Search for the cell housing the specified text and yield its [X, Y] center coordinate. 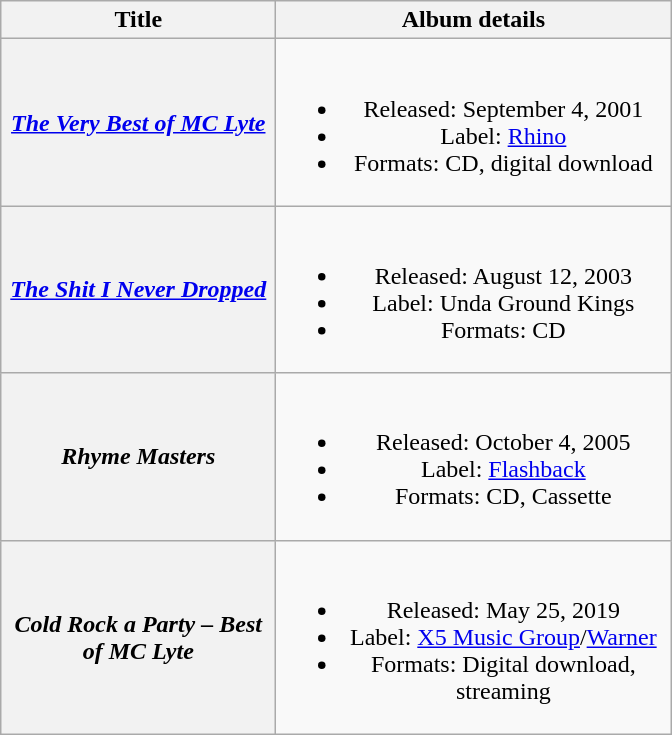
The Shit I Never Dropped [138, 290]
Album details [474, 20]
Title [138, 20]
Cold Rock a Party – Best of MC Lyte [138, 637]
Released: October 4, 2005Label: FlashbackFormats: CD, Cassette [474, 456]
Rhyme Masters [138, 456]
Released: May 25, 2019Label: X5 Music Group/WarnerFormats: Digital download, streaming [474, 637]
The Very Best of MC Lyte [138, 122]
Released: September 4, 2001Label: RhinoFormats: CD, digital download [474, 122]
Released: August 12, 2003Label: Unda Ground KingsFormats: CD [474, 290]
